Provide the (X, Y) coordinate of the cell's center where the given text is located.  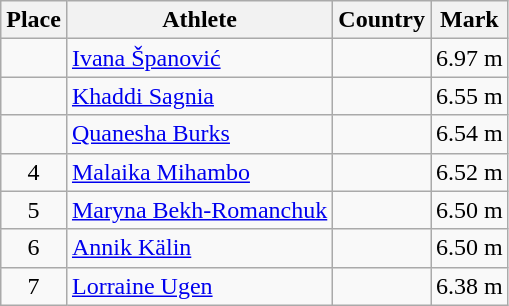
Country (382, 20)
6.52 m (470, 172)
6.38 m (470, 286)
Place (34, 20)
6.97 m (470, 58)
6.54 m (470, 134)
6.55 m (470, 96)
Malaika Mihambo (199, 172)
7 (34, 286)
Mark (470, 20)
Athlete (199, 20)
Khaddi Sagnia (199, 96)
Ivana Španović (199, 58)
4 (34, 172)
Annik Kälin (199, 248)
Lorraine Ugen (199, 286)
Quanesha Burks (199, 134)
6 (34, 248)
Maryna Bekh-Romanchuk (199, 210)
5 (34, 210)
